Capture the cell that displays the provided text and extract its (X, Y) central coordinate. 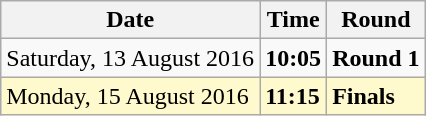
Saturday, 13 August 2016 (130, 58)
Time (294, 20)
Round (376, 20)
Date (130, 20)
Finals (376, 96)
Monday, 15 August 2016 (130, 96)
Round 1 (376, 58)
10:05 (294, 58)
11:15 (294, 96)
